Provide the (x, y) coordinate of the cell's center where the given text is located.  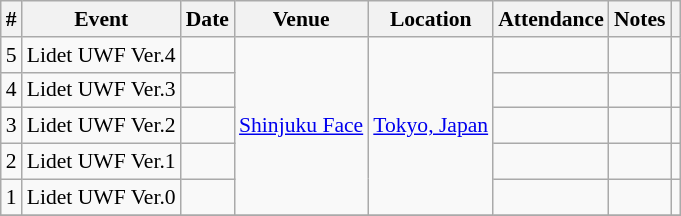
Lidet UWF Ver.3 (102, 90)
Location (430, 19)
4 (12, 90)
Venue (301, 19)
Notes (640, 19)
5 (12, 55)
Lidet UWF Ver.1 (102, 162)
Attendance (551, 19)
Lidet UWF Ver.0 (102, 197)
# (12, 19)
Lidet UWF Ver.4 (102, 55)
3 (12, 126)
2 (12, 162)
Shinjuku Face (301, 126)
Date (208, 19)
Lidet UWF Ver.2 (102, 126)
1 (12, 197)
Event (102, 19)
Tokyo, Japan (430, 126)
